Extract the [x, y] coordinate from the center of the cell holding the provided text.  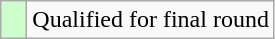
Qualified for final round [151, 20]
